Provide the [X, Y] coordinate of the cell's center where the given text is located.  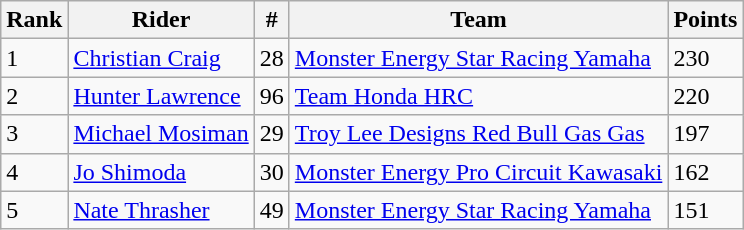
# [272, 20]
197 [706, 134]
151 [706, 210]
49 [272, 210]
2 [34, 96]
Rider [161, 20]
Points [706, 20]
Nate Thrasher [161, 210]
Team [478, 20]
3 [34, 134]
Christian Craig [161, 58]
Michael Mosiman [161, 134]
Jo Shimoda [161, 172]
220 [706, 96]
30 [272, 172]
Team Honda HRC [478, 96]
Monster Energy Pro Circuit Kawasaki [478, 172]
29 [272, 134]
162 [706, 172]
230 [706, 58]
1 [34, 58]
96 [272, 96]
5 [34, 210]
Hunter Lawrence [161, 96]
4 [34, 172]
28 [272, 58]
Troy Lee Designs Red Bull Gas Gas [478, 134]
Rank [34, 20]
